Extract the (X, Y) coordinate from the center of the cell holding the provided text.  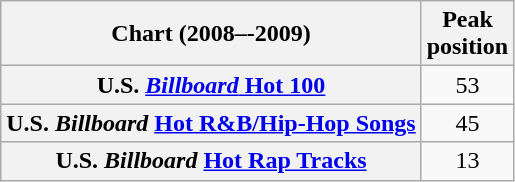
Peakposition (467, 34)
53 (467, 85)
45 (467, 123)
U.S. Billboard Hot 100 (211, 85)
Chart (2008–-2009) (211, 34)
13 (467, 161)
U.S. Billboard Hot Rap Tracks (211, 161)
U.S. Billboard Hot R&B/Hip-Hop Songs (211, 123)
